Capture the cell that displays the provided text and extract its [x, y] central coordinate. 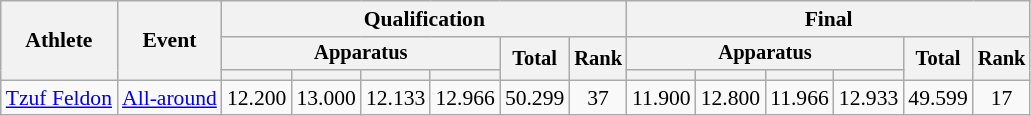
Final [828, 19]
50.299 [534, 98]
Event [170, 40]
Athlete [59, 40]
12.933 [868, 98]
49.599 [938, 98]
17 [1002, 98]
12.200 [256, 98]
12.800 [730, 98]
12.133 [396, 98]
11.966 [800, 98]
13.000 [326, 98]
37 [598, 98]
Tzuf Feldon [59, 98]
11.900 [662, 98]
All-around [170, 98]
Qualification [424, 19]
12.966 [464, 98]
